Provide the (X, Y) coordinate of the cell's center where the given text is located.  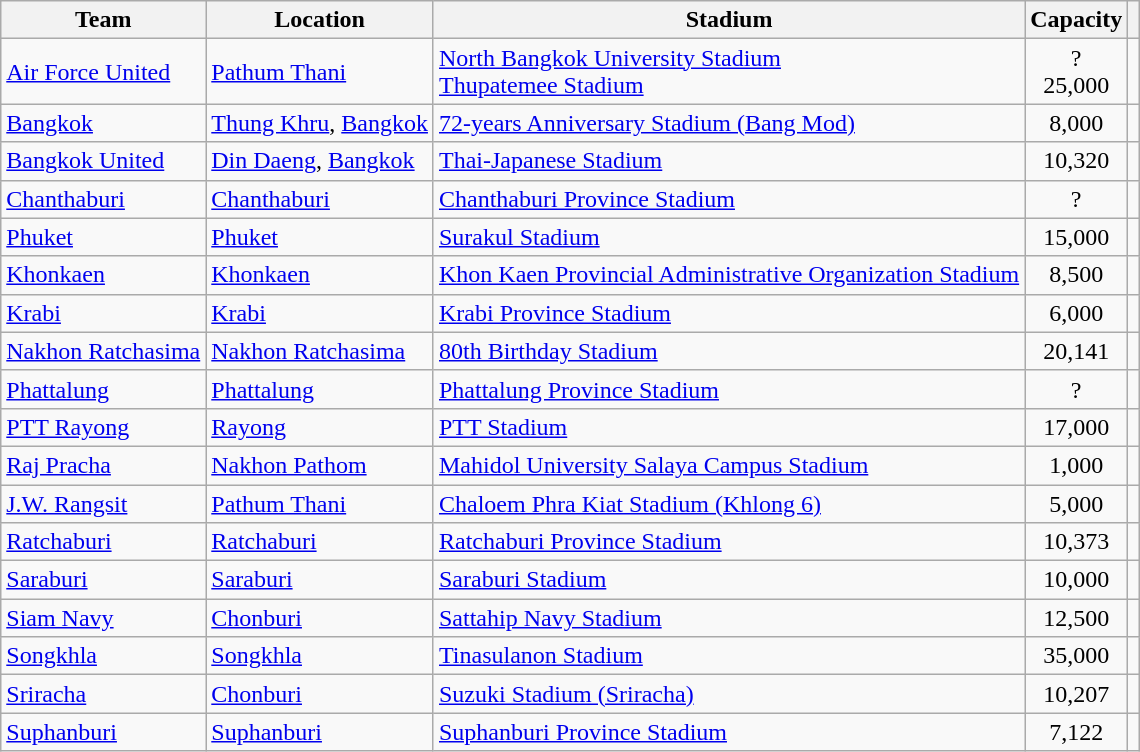
72-years Anniversary Stadium (Bang Mod) (728, 123)
Phattalung Province Stadium (728, 389)
Chaloem Phra Kiat Stadium (Khlong 6) (728, 503)
Bangkok (104, 123)
10,373 (1076, 542)
Mahidol University Salaya Campus Stadium (728, 465)
10,000 (1076, 580)
?25,000 (1076, 72)
Saraburi Stadium (728, 580)
6,000 (1076, 313)
8,500 (1076, 275)
Capacity (1076, 20)
Sriracha (104, 694)
Suzuki Stadium (Sriracha) (728, 694)
Chanthaburi Province Stadium (728, 199)
Thung Khru, Bangkok (320, 123)
Air Force United (104, 72)
Nakhon Pathom (320, 465)
12,500 (1076, 618)
7,122 (1076, 732)
15,000 (1076, 237)
Rayong (320, 427)
5,000 (1076, 503)
J.W. Rangsit (104, 503)
Suphanburi Province Stadium (728, 732)
80th Birthday Stadium (728, 351)
PTT Rayong (104, 427)
Sattahip Navy Stadium (728, 618)
17,000 (1076, 427)
Siam Navy (104, 618)
Krabi Province Stadium (728, 313)
1,000 (1076, 465)
10,207 (1076, 694)
35,000 (1076, 656)
North Bangkok University StadiumThupatemee Stadium (728, 72)
Ratchaburi Province Stadium (728, 542)
PTT Stadium (728, 427)
Stadium (728, 20)
Bangkok United (104, 161)
Thai-Japanese Stadium (728, 161)
Khon Kaen Provincial Administrative Organization Stadium (728, 275)
8,000 (1076, 123)
Din Daeng, Bangkok (320, 161)
Surakul Stadium (728, 237)
10,320 (1076, 161)
Raj Pracha (104, 465)
20,141 (1076, 351)
Team (104, 20)
Location (320, 20)
Tinasulanon Stadium (728, 656)
